Identify which cell holds the provided text, then report its (X, Y) central coordinate. 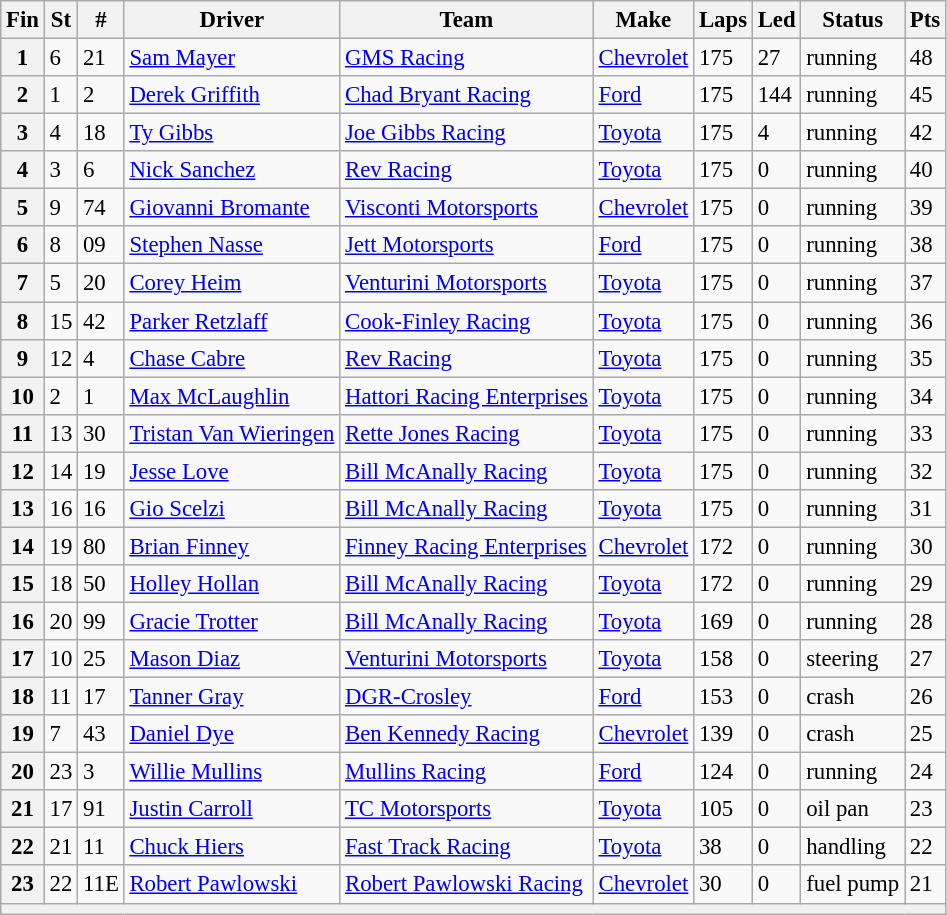
28 (926, 621)
37 (926, 283)
Visconti Motorsports (467, 208)
11E (101, 885)
26 (926, 697)
74 (101, 208)
Hattori Racing Enterprises (467, 396)
Finney Racing Enterprises (467, 546)
91 (101, 809)
Derek Griffith (232, 95)
34 (926, 396)
Jett Motorsports (467, 245)
Chad Bryant Racing (467, 95)
Gio Scelzi (232, 509)
43 (101, 734)
Laps (724, 20)
GMS Racing (467, 58)
Tristan Van Wieringen (232, 433)
Team (467, 20)
Ty Gibbs (232, 133)
Robert Pawlowski (232, 885)
Fin (23, 20)
Cook-Finley Racing (467, 321)
handling (853, 847)
Tanner Gray (232, 697)
Pts (926, 20)
50 (101, 584)
169 (724, 621)
124 (724, 772)
Stephen Nasse (232, 245)
153 (724, 697)
Ben Kennedy Racing (467, 734)
40 (926, 170)
Corey Heim (232, 283)
Gracie Trotter (232, 621)
steering (853, 659)
31 (926, 509)
Jesse Love (232, 471)
29 (926, 584)
Led (776, 20)
Chuck Hiers (232, 847)
Mason Diaz (232, 659)
33 (926, 433)
Rette Jones Racing (467, 433)
TC Motorsports (467, 809)
Fast Track Racing (467, 847)
fuel pump (853, 885)
Daniel Dye (232, 734)
oil pan (853, 809)
Chase Cabre (232, 358)
Robert Pawlowski Racing (467, 885)
39 (926, 208)
105 (724, 809)
144 (776, 95)
Nick Sanchez (232, 170)
158 (724, 659)
Brian Finney (232, 546)
99 (101, 621)
Holley Hollan (232, 584)
35 (926, 358)
45 (926, 95)
Mullins Racing (467, 772)
09 (101, 245)
DGR-Crosley (467, 697)
# (101, 20)
Joe Gibbs Racing (467, 133)
Make (643, 20)
Parker Retzlaff (232, 321)
139 (724, 734)
80 (101, 546)
Max McLaughlin (232, 396)
Sam Mayer (232, 58)
24 (926, 772)
48 (926, 58)
36 (926, 321)
Willie Mullins (232, 772)
Driver (232, 20)
Status (853, 20)
32 (926, 471)
Giovanni Bromante (232, 208)
St (60, 20)
Justin Carroll (232, 809)
